Return the [X, Y] coordinate for the center point of the cell that contains the specified text.  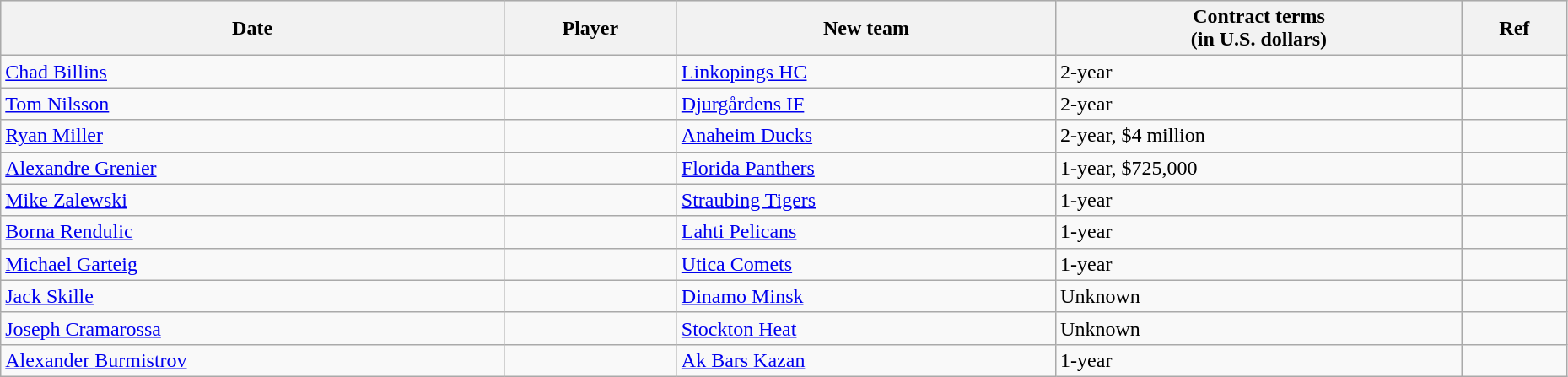
Contract terms(in U.S. dollars) [1259, 29]
Florida Panthers [865, 168]
2-year, $4 million [1259, 136]
Djurgårdens IF [865, 104]
Ak Bars Kazan [865, 360]
1-year, $725,000 [1259, 168]
Jack Skille [253, 296]
Joseph Cramarossa [253, 328]
Player [590, 29]
Alexander Burmistrov [253, 360]
Ref [1514, 29]
Straubing Tigers [865, 200]
Borna Rendulic [253, 232]
Stockton Heat [865, 328]
Tom Nilsson [253, 104]
Utica Comets [865, 264]
Chad Billins [253, 72]
Anaheim Ducks [865, 136]
Alexandre Grenier [253, 168]
Date [253, 29]
Mike Zalewski [253, 200]
New team [865, 29]
Michael Garteig [253, 264]
Lahti Pelicans [865, 232]
Linkopings HC [865, 72]
Ryan Miller [253, 136]
Dinamo Minsk [865, 296]
